Search for the cell housing the specified text and yield its (x, y) center coordinate. 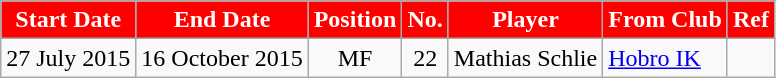
Hobro IK (666, 58)
22 (425, 58)
Position (355, 20)
27 July 2015 (68, 58)
Ref (750, 20)
Player (525, 20)
End Date (222, 20)
Start Date (68, 20)
MF (355, 58)
16 October 2015 (222, 58)
From Club (666, 20)
Mathias Schlie (525, 58)
No. (425, 20)
